Locate the cell with the specified text and output its (x, y) center coordinate. 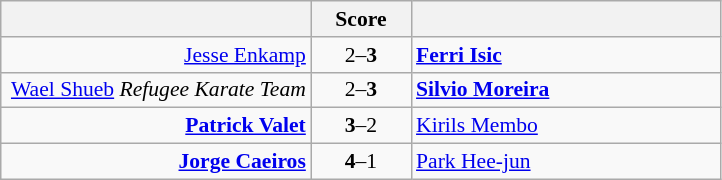
Ferri Isic (566, 55)
Silvio Moreira (566, 90)
Patrick Valet (156, 126)
3–2 (361, 126)
4–1 (361, 162)
Jorge Caeiros (156, 162)
Wael Shueb Refugee Karate Team (156, 90)
Kirils Membo (566, 126)
Jesse Enkamp (156, 55)
Score (361, 19)
Park Hee-jun (566, 162)
